Find where the given text appears and provide that cell's center as (X, Y) coordinate. 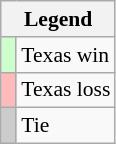
Tie (66, 126)
Texas win (66, 55)
Legend (58, 19)
Texas loss (66, 90)
